Identify which cell holds the provided text, then report its [x, y] central coordinate. 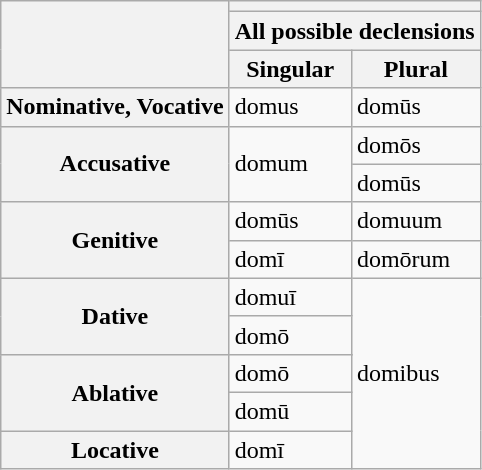
domum [290, 164]
Accusative [115, 164]
Plural [416, 69]
Nominative, Vocative [115, 107]
domōrum [416, 259]
domuum [416, 221]
domuī [290, 297]
domus [290, 107]
domū [290, 411]
Genitive [115, 240]
Singular [290, 69]
Ablative [115, 392]
domōs [416, 145]
Locative [115, 449]
All possible declensions [354, 31]
Dative [115, 316]
domibus [416, 373]
